Output the (x, y) coordinate of the center of the cell containing the given text.  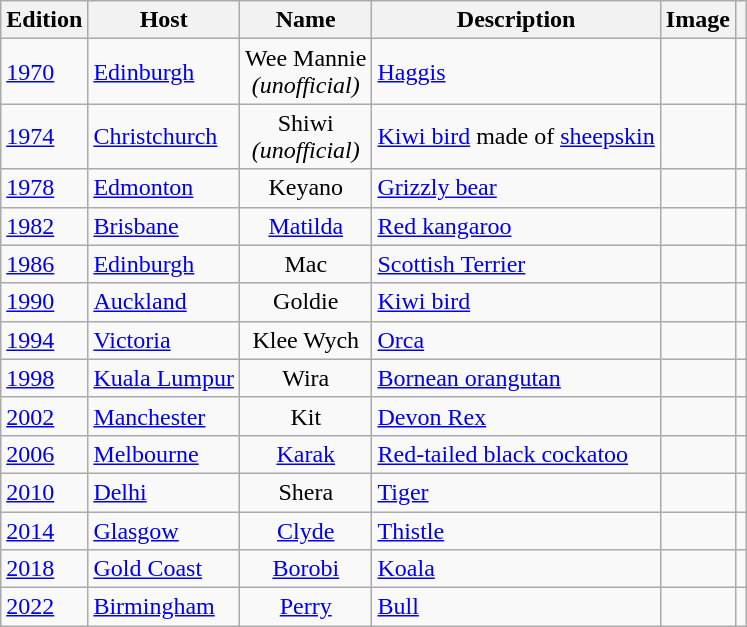
Edmonton (164, 188)
Mac (306, 264)
Host (164, 20)
2014 (44, 531)
Red-tailed black cockatoo (516, 454)
Matilda (306, 226)
Gold Coast (164, 569)
Kuala Lumpur (164, 378)
2006 (44, 454)
Name (306, 20)
1998 (44, 378)
1986 (44, 264)
Karak (306, 454)
Kiwi bird (516, 302)
Glasgow (164, 531)
Orca (516, 340)
2002 (44, 416)
Devon Rex (516, 416)
Keyano (306, 188)
Victoria (164, 340)
1974 (44, 136)
Christchurch (164, 136)
1994 (44, 340)
Shera (306, 492)
1982 (44, 226)
Perry (306, 607)
Brisbane (164, 226)
Image (698, 20)
Haggis (516, 72)
Klee Wych (306, 340)
Thistle (516, 531)
Delhi (164, 492)
Edition (44, 20)
Red kangaroo (516, 226)
Borobi (306, 569)
Bornean orangutan (516, 378)
1978 (44, 188)
Scottish Terrier (516, 264)
Manchester (164, 416)
Tiger (516, 492)
Wira (306, 378)
Description (516, 20)
Goldie (306, 302)
Bull (516, 607)
Grizzly bear (516, 188)
Birmingham (164, 607)
Clyde (306, 531)
2022 (44, 607)
Kit (306, 416)
1970 (44, 72)
Shiwi(unofficial) (306, 136)
Wee Mannie(unofficial) (306, 72)
1990 (44, 302)
Koala (516, 569)
Auckland (164, 302)
Kiwi bird made of sheepskin (516, 136)
2010 (44, 492)
2018 (44, 569)
Melbourne (164, 454)
